Pinpoint the cell where the given text exists, returning its [x, y] midpoint coordinate. 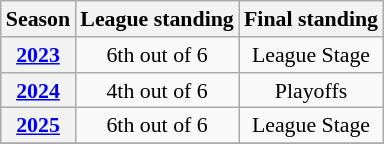
Final standing [311, 18]
4th out of 6 [157, 90]
League standing [157, 18]
Season [38, 18]
2024 [38, 90]
2023 [38, 54]
2025 [38, 125]
Playoffs [311, 90]
